Locate the cell with the specified text and output its [X, Y] center coordinate. 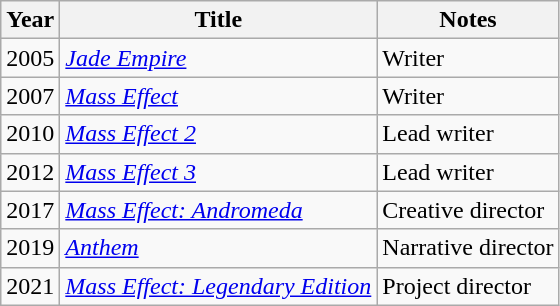
2019 [30, 248]
Title [218, 20]
Anthem [218, 248]
Mass Effect [218, 96]
2010 [30, 134]
Mass Effect 3 [218, 172]
Narrative director [468, 248]
Jade Empire [218, 58]
2017 [30, 210]
Creative director [468, 210]
Year [30, 20]
Mass Effect 2 [218, 134]
Project director [468, 286]
2005 [30, 58]
Mass Effect: Andromeda [218, 210]
Mass Effect: Legendary Edition [218, 286]
Notes [468, 20]
2021 [30, 286]
2012 [30, 172]
2007 [30, 96]
